Find where the given text appears and provide that cell's center as [x, y] coordinate. 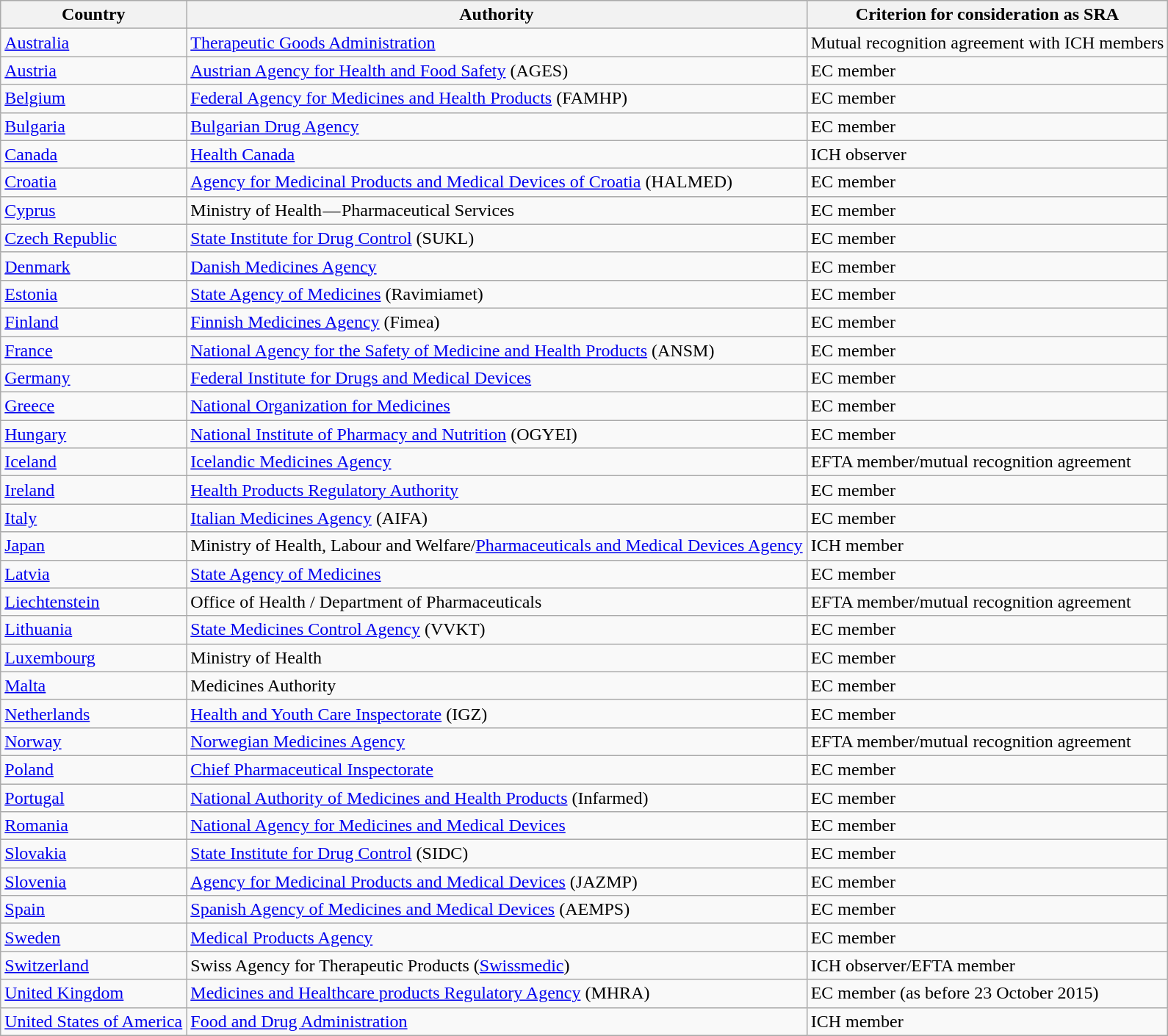
Ministry of Health — Pharmaceutical Services [497, 210]
State Institute for Drug Control (SIDC) [497, 854]
Portugal [94, 797]
State Agency of Medicines (Ravimiamet) [497, 294]
State Agency of Medicines [497, 574]
Therapeutic Goods Administration [497, 43]
Liechtenstein [94, 602]
Iceland [94, 462]
Bulgarian Drug Agency [497, 126]
Cyprus [94, 210]
Office of Health / Department of Pharmaceuticals [497, 602]
Poland [94, 769]
Belgium [94, 98]
Romania [94, 826]
Criterion for consideration as SRA [987, 15]
National Agency for the Safety of Medicine and Health Products (ANSM) [497, 350]
Spain [94, 910]
Finland [94, 322]
France [94, 350]
Czech Republic [94, 238]
Health Canada [497, 154]
Malta [94, 686]
Agency for Medicinal Products and Medical Devices of Croatia (HALMED) [497, 182]
ICH observer [987, 154]
Swiss Agency for Therapeutic Products (Swissmedic) [497, 965]
Austria [94, 71]
Luxembourg [94, 658]
State Medicines Control Agency (VVKT) [497, 630]
Japan [94, 546]
National Institute of Pharmacy and Nutrition (OGYEI) [497, 434]
Finnish Medicines Agency (Fimea) [497, 322]
National Authority of Medicines and Health Products (Infarmed) [497, 797]
Spanish Agency of Medicines and Medical Devices (AEMPS) [497, 910]
Chief Pharmaceutical Inspectorate [497, 769]
Federal Agency for Medicines and Health Products (FAMHP) [497, 98]
Austrian Agency for Health and Food Safety (AGES) [497, 71]
Federal Institute for Drugs and Medical Devices [497, 378]
Lithuania [94, 630]
Bulgaria [94, 126]
Ministry of Health, Labour and Welfare/Pharmaceuticals and Medical Devices Agency [497, 546]
Food and Drug Administration [497, 1021]
Medical Products Agency [497, 938]
Netherlands [94, 713]
Slovenia [94, 882]
Latvia [94, 574]
Ireland [94, 490]
State Institute for Drug Control (SUKL) [497, 238]
Croatia [94, 182]
Italy [94, 518]
National Organization for Medicines [497, 406]
Italian Medicines Agency (AIFA) [497, 518]
Norwegian Medicines Agency [497, 741]
Sweden [94, 938]
Greece [94, 406]
National Agency for Medicines and Medical Devices [497, 826]
Slovakia [94, 854]
Country [94, 15]
Mutual recognition agreement with ICH members [987, 43]
Canada [94, 154]
United Kingdom [94, 993]
Medicines and Healthcare products Regulatory Agency (MHRA) [497, 993]
ICH observer/EFTA member [987, 965]
Icelandic Medicines Agency [497, 462]
Australia [94, 43]
United States of America [94, 1021]
Health Products Regulatory Authority [497, 490]
Health and Youth Care Inspectorate (IGZ) [497, 713]
Ministry of Health [497, 658]
Denmark [94, 266]
Germany [94, 378]
Switzerland [94, 965]
Hungary [94, 434]
Norway [94, 741]
Estonia [94, 294]
Danish Medicines Agency [497, 266]
Agency for Medicinal Products and Medical Devices (JAZMP) [497, 882]
Medicines Authority [497, 686]
EC member (as before 23 October 2015) [987, 993]
Authority [497, 15]
